Detect which cell encompasses the target text, then output its (x, y) center coordinate. 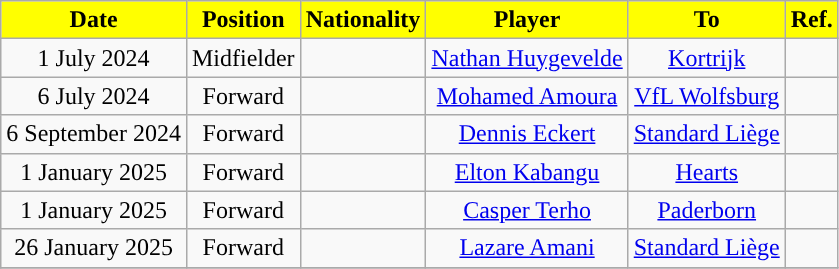
Lazare Amani (527, 248)
6 September 2024 (94, 134)
VfL Wolfsburg (706, 96)
Casper Terho (527, 210)
Elton Kabangu (527, 172)
Midfielder (243, 58)
Position (243, 20)
Player (527, 20)
Paderborn (706, 210)
1 July 2024 (94, 58)
Hearts (706, 172)
Kortrijk (706, 58)
Date (94, 20)
To (706, 20)
Ref. (812, 20)
Nationality (363, 20)
Mohamed Amoura (527, 96)
26 January 2025 (94, 248)
Nathan Huygevelde (527, 58)
Dennis Eckert (527, 134)
6 July 2024 (94, 96)
